Detect which cell encompasses the target text, then output its [X, Y] center coordinate. 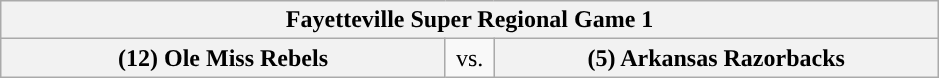
vs. [470, 58]
Fayetteville Super Regional Game 1 [470, 20]
(12) Ole Miss Rebels [224, 58]
(5) Arkansas Razorbacks [716, 58]
